Find where the given text appears and provide that cell's center as (x, y) coordinate. 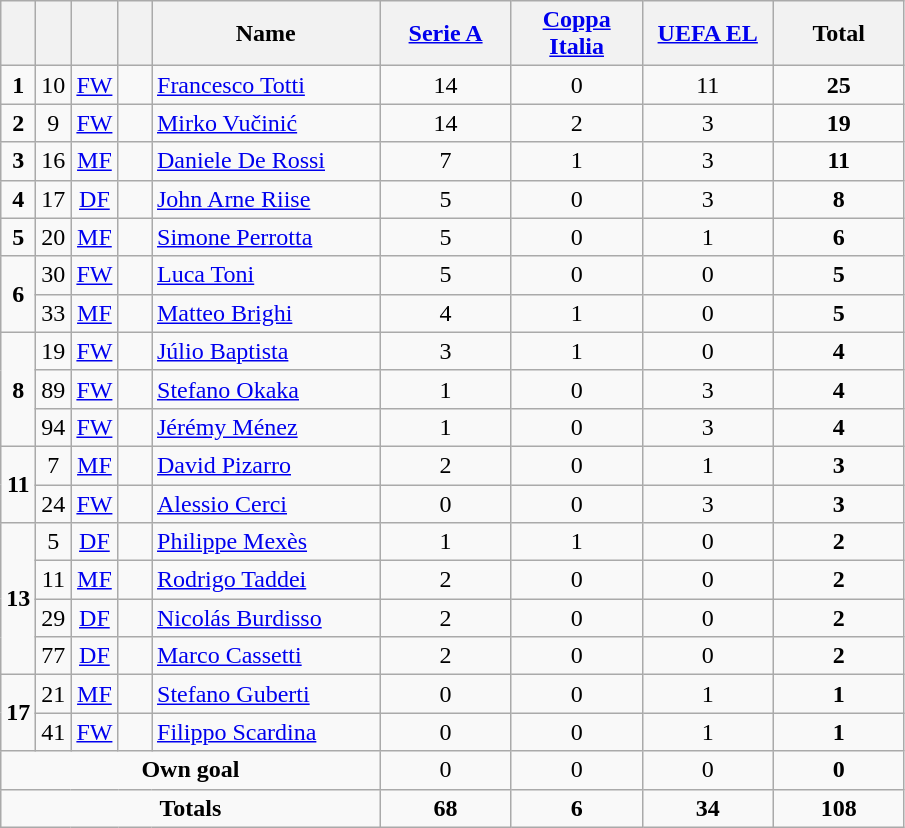
Own goal (190, 770)
Mirko Vučinić (266, 123)
Coppa Italia (576, 34)
John Arne Riise (266, 199)
33 (54, 313)
Rodrigo Taddei (266, 580)
Luca Toni (266, 275)
25 (838, 85)
29 (54, 618)
13 (18, 599)
Alessio Cerci (266, 503)
Jérémy Ménez (266, 427)
34 (708, 808)
Stefano Okaka (266, 389)
Stefano Guberti (266, 694)
Name (266, 34)
David Pizarro (266, 465)
41 (54, 732)
Marco Cassetti (266, 656)
Simone Perrotta (266, 237)
Total (838, 34)
21 (54, 694)
10 (54, 85)
UEFA EL (708, 34)
68 (446, 808)
Júlio Baptista (266, 351)
Daniele De Rossi (266, 161)
89 (54, 389)
Matteo Brighi (266, 313)
Francesco Totti (266, 85)
30 (54, 275)
24 (54, 503)
77 (54, 656)
Nicolás Burdisso (266, 618)
94 (54, 427)
108 (838, 808)
16 (54, 161)
20 (54, 237)
Filippo Scardina (266, 732)
9 (54, 123)
Totals (190, 808)
Serie A (446, 34)
Philippe Mexès (266, 542)
